Output the (X, Y) coordinate of the center of the cell containing the given text.  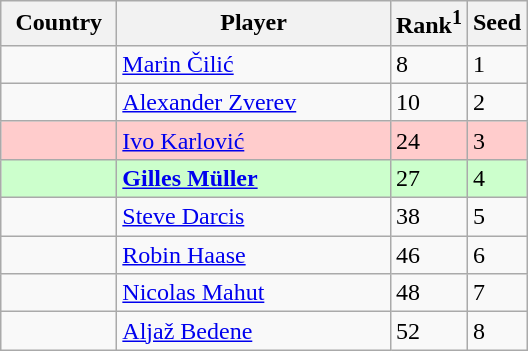
Rank1 (428, 24)
24 (428, 140)
6 (496, 255)
1 (496, 64)
Seed (496, 24)
7 (496, 293)
4 (496, 178)
Robin Haase (254, 255)
5 (496, 217)
2 (496, 102)
27 (428, 178)
Ivo Karlović (254, 140)
10 (428, 102)
Gilles Müller (254, 178)
Steve Darcis (254, 217)
Aljaž Bedene (254, 331)
Marin Čilić (254, 64)
Alexander Zverev (254, 102)
Player (254, 24)
46 (428, 255)
Country (59, 24)
3 (496, 140)
Nicolas Mahut (254, 293)
38 (428, 217)
48 (428, 293)
52 (428, 331)
